Identify which cell holds the provided text, then report its [x, y] central coordinate. 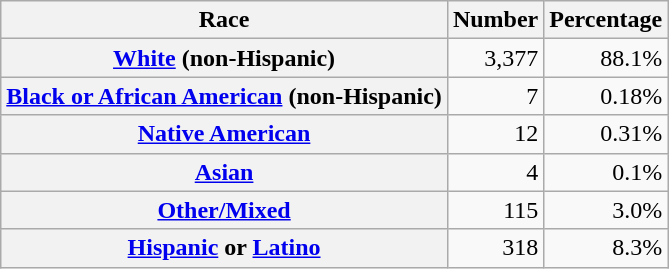
115 [495, 210]
Black or African American (non-Hispanic) [224, 96]
0.18% [606, 96]
12 [495, 134]
Percentage [606, 20]
4 [495, 172]
0.31% [606, 134]
Native American [224, 134]
7 [495, 96]
Race [224, 20]
0.1% [606, 172]
318 [495, 248]
Number [495, 20]
3.0% [606, 210]
3,377 [495, 58]
88.1% [606, 58]
Other/Mixed [224, 210]
8.3% [606, 248]
Hispanic or Latino [224, 248]
Asian [224, 172]
White (non-Hispanic) [224, 58]
